Return the [x, y] coordinate for the center point of the cell that contains the specified text.  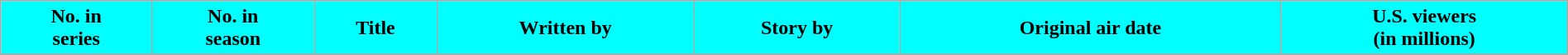
U.S. viewers(in millions) [1424, 28]
Written by [566, 28]
Original air date [1090, 28]
No. inseason [233, 28]
Title [375, 28]
Story by [797, 28]
No. inseries [76, 28]
